Output the (x, y) coordinate of the center of the cell containing the given text.  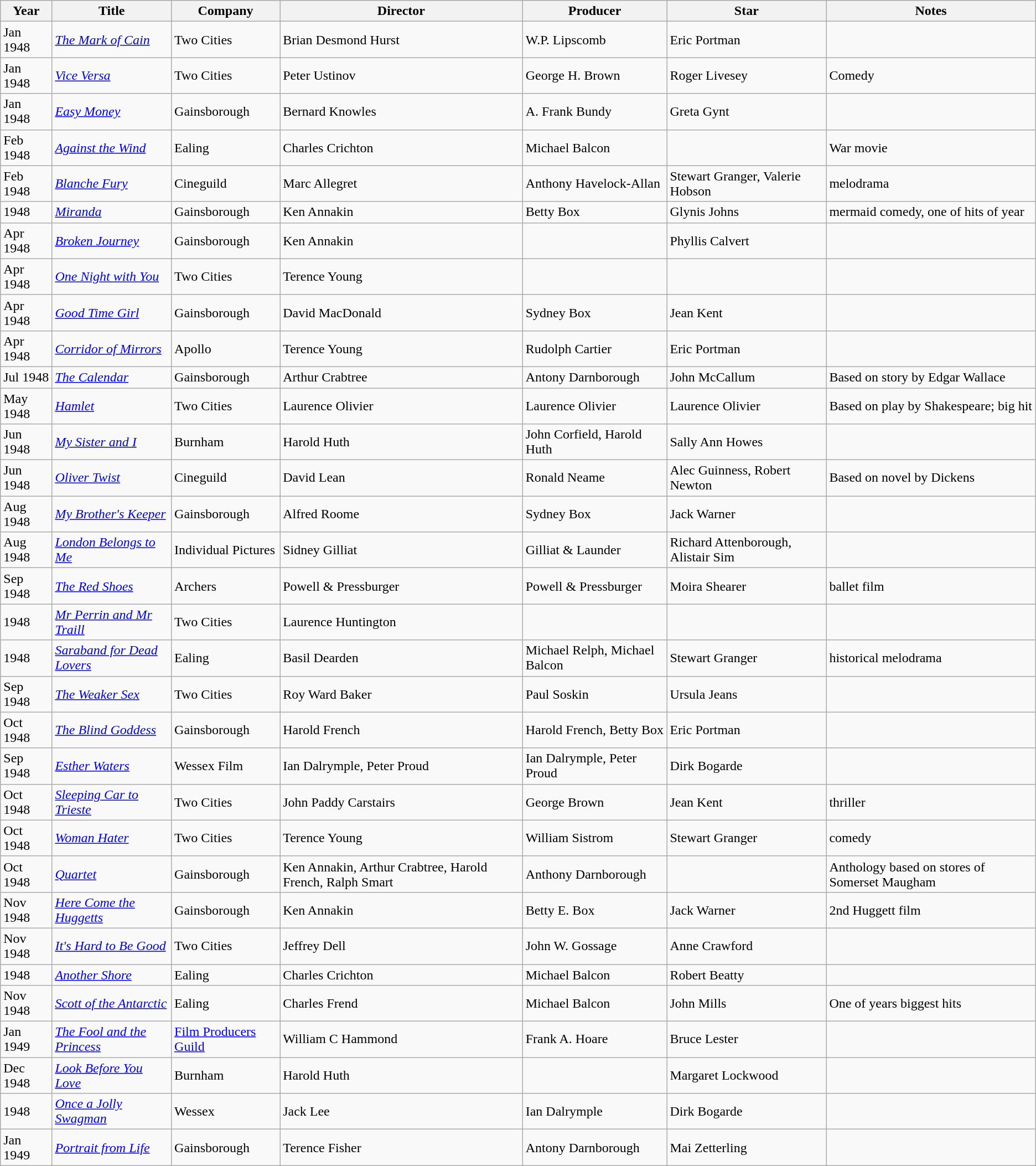
It's Hard to Be Good (112, 946)
Another Shore (112, 975)
Notes (931, 11)
Moira Shearer (747, 586)
The Mark of Cain (112, 40)
Saraband for Dead Lovers (112, 658)
The Fool and the Princess (112, 1040)
Ursula Jeans (747, 694)
Anthology based on stores of Somerset Maugham (931, 874)
David Lean (402, 478)
One of years biggest hits (931, 1003)
Corridor of Mirrors (112, 349)
Alec Guinness, Robert Newton (747, 478)
Harold French (402, 730)
William Sistrom (594, 838)
John Paddy Carstairs (402, 802)
Sally Ann Howes (747, 442)
John McCallum (747, 377)
Betty Box (594, 212)
Jul 1948 (27, 377)
melodrama (931, 184)
Film Producers Guild (226, 1040)
Roger Livesey (747, 75)
Based on play by Shakespeare; big hit (931, 405)
Sleeping Car to Trieste (112, 802)
Greta Gynt (747, 112)
Individual Pictures (226, 550)
Phyllis Calvert (747, 240)
Producer (594, 11)
Peter Ustinov (402, 75)
London Belongs to Me (112, 550)
Marc Allegret (402, 184)
Frank A. Hoare (594, 1040)
The Weaker Sex (112, 694)
Wessex Film (226, 766)
Star (747, 11)
Charles Frend (402, 1003)
Archers (226, 586)
War movie (931, 147)
Sidney Gilliat (402, 550)
Rudolph Cartier (594, 349)
Hamlet (112, 405)
thriller (931, 802)
Easy Money (112, 112)
George Brown (594, 802)
John Corfield, Harold Huth (594, 442)
Dec 1948 (27, 1075)
Comedy (931, 75)
The Red Shoes (112, 586)
comedy (931, 838)
Glynis Johns (747, 212)
Miranda (112, 212)
mermaid comedy, one of hits of year (931, 212)
historical melodrama (931, 658)
Quartet (112, 874)
Jeffrey Dell (402, 946)
Terence Fisher (402, 1147)
Blanche Fury (112, 184)
Woman Hater (112, 838)
David MacDonald (402, 312)
Ian Dalrymple (594, 1112)
Paul Soskin (594, 694)
John W. Gossage (594, 946)
My Brother's Keeper (112, 514)
Look Before You Love (112, 1075)
Mr Perrin and Mr Traill (112, 622)
Apollo (226, 349)
My Sister and I (112, 442)
A. Frank Bundy (594, 112)
Ken Annakin, Arthur Crabtree, Harold French, Ralph Smart (402, 874)
Bernard Knowles (402, 112)
Anthony Darnborough (594, 874)
Richard Attenborough, Alistair Sim (747, 550)
Oliver Twist (112, 478)
Broken Journey (112, 240)
Stewart Granger, Valerie Hobson (747, 184)
2nd Huggett film (931, 910)
Mai Zetterling (747, 1147)
W.P. Lipscomb (594, 40)
The Blind Goddess (112, 730)
Company (226, 11)
George H. Brown (594, 75)
Title (112, 11)
Roy Ward Baker (402, 694)
Gilliat & Launder (594, 550)
Margaret Lockwood (747, 1075)
The Calendar (112, 377)
Here Come the Huggetts (112, 910)
Once a Jolly Swagman (112, 1112)
Good Time Girl (112, 312)
Harold French, Betty Box (594, 730)
Brian Desmond Hurst (402, 40)
Year (27, 11)
ballet film (931, 586)
Ronald Neame (594, 478)
Against the Wind (112, 147)
Jack Lee (402, 1112)
Anne Crawford (747, 946)
One Night with You (112, 277)
Based on story by Edgar Wallace (931, 377)
Anthony Havelock-Allan (594, 184)
Vice Versa (112, 75)
Laurence Huntington (402, 622)
May 1948 (27, 405)
Betty E. Box (594, 910)
William C Hammond (402, 1040)
Wessex (226, 1112)
Director (402, 11)
Arthur Crabtree (402, 377)
Alfred Roome (402, 514)
Portrait from Life (112, 1147)
Robert Beatty (747, 975)
Michael Relph, Michael Balcon (594, 658)
Bruce Lester (747, 1040)
Based on novel by Dickens (931, 478)
Basil Dearden (402, 658)
Scott of the Antarctic (112, 1003)
Esther Waters (112, 766)
John Mills (747, 1003)
